Determine the (x, y) coordinate at the center of the cell enclosing the given text.  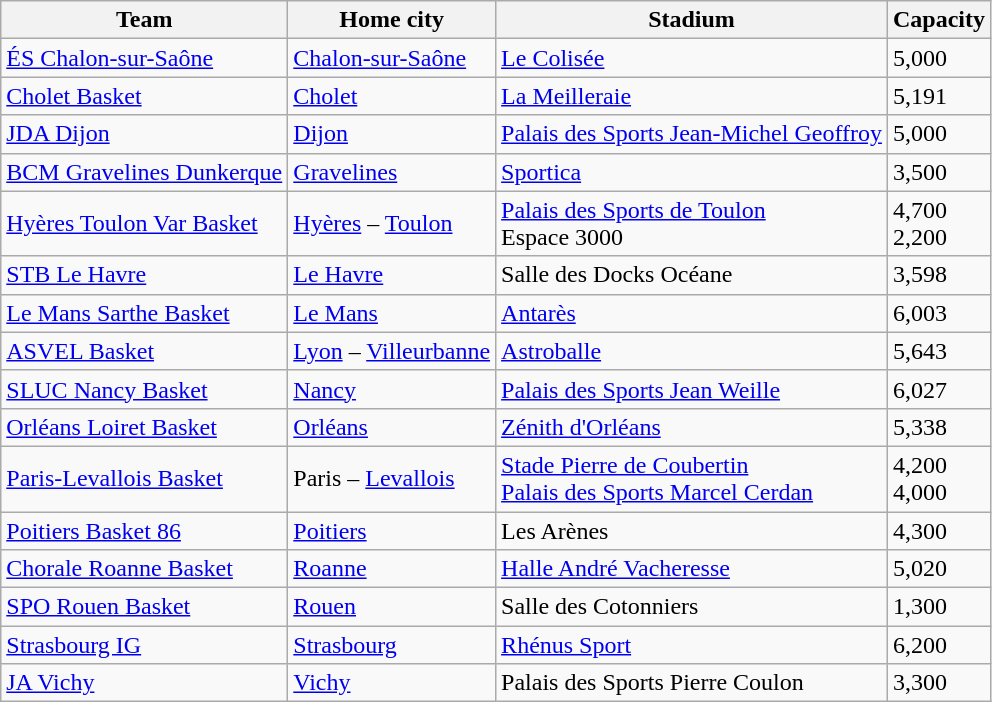
5,020 (938, 569)
Paris – Levallois (392, 478)
Home city (392, 20)
4,200 4,000 (938, 478)
JDA Dijon (144, 134)
Hyères – Toulon (392, 224)
Le Havre (392, 275)
1,300 (938, 607)
Dijon (392, 134)
Le Mans Sarthe Basket (144, 313)
Antarès (692, 313)
4,700 2,200 (938, 224)
La Meilleraie (692, 96)
Le Colisée (692, 58)
5,191 (938, 96)
Rhénus Sport (692, 645)
JA Vichy (144, 683)
Cholet Basket (144, 96)
Hyères Toulon Var Basket (144, 224)
Stadium (692, 20)
Poitiers (392, 531)
Zénith d'Orléans (692, 427)
4,300 (938, 531)
ÉS Chalon-sur-Saône (144, 58)
Capacity (938, 20)
ASVEL Basket (144, 351)
Nancy (392, 389)
Palais des Sports Jean Weille (692, 389)
Cholet (392, 96)
6,200 (938, 645)
Les Arènes (692, 531)
3,300 (938, 683)
Palais des Sports Jean-Michel Geoffroy (692, 134)
5,643 (938, 351)
Poitiers Basket 86 (144, 531)
Le Mans (392, 313)
Palais des Sports Pierre Coulon (692, 683)
Sportica (692, 172)
Gravelines (392, 172)
Salle des Docks Océane (692, 275)
Rouen (392, 607)
6,027 (938, 389)
Halle André Vacheresse (692, 569)
SPO Rouen Basket (144, 607)
Strasbourg (392, 645)
Roanne (392, 569)
Paris-Levallois Basket (144, 478)
Chorale Roanne Basket (144, 569)
SLUC Nancy Basket (144, 389)
Chalon-sur-Saône (392, 58)
Vichy (392, 683)
3,598 (938, 275)
Orléans Loiret Basket (144, 427)
Salle des Cotonniers (692, 607)
Stade Pierre de Coubertin Palais des Sports Marcel Cerdan (692, 478)
6,003 (938, 313)
BCM Gravelines Dunkerque (144, 172)
Lyon – Villeurbanne (392, 351)
Orléans (392, 427)
Astroballe (692, 351)
Palais des Sports de Toulon Espace 3000 (692, 224)
Strasbourg IG (144, 645)
Team (144, 20)
5,338 (938, 427)
3,500 (938, 172)
STB Le Havre (144, 275)
